Return the (x, y) coordinate for the center point of the cell that contains the specified text.  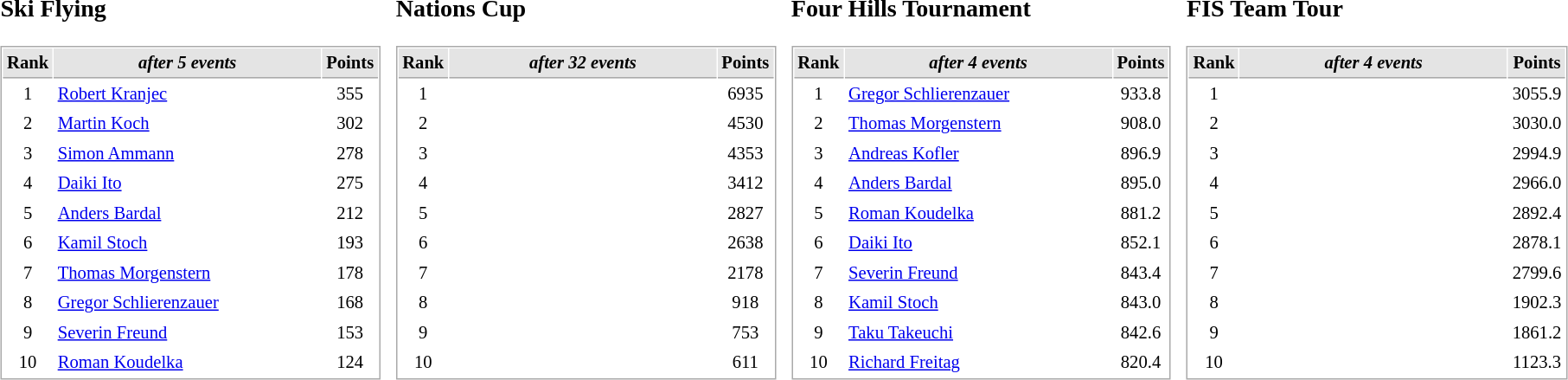
1123.3 (1537, 364)
278 (350, 154)
3055.9 (1537, 95)
842.6 (1141, 334)
881.2 (1141, 215)
Andreas Kofler (979, 154)
3412 (746, 184)
2994.9 (1537, 154)
2799.6 (1537, 274)
895.0 (1141, 184)
168 (350, 303)
918 (746, 303)
820.4 (1141, 364)
Martin Koch (187, 125)
933.8 (1141, 95)
1902.3 (1537, 303)
178 (350, 274)
Robert Kranjec (187, 95)
4530 (746, 125)
124 (350, 364)
Taku Takeuchi (979, 334)
after 5 events (187, 64)
753 (746, 334)
193 (350, 244)
3030.0 (1537, 125)
2178 (746, 274)
908.0 (1141, 125)
896.9 (1141, 154)
Richard Freitag (979, 364)
4353 (746, 154)
843.0 (1141, 303)
Simon Ammann (187, 154)
302 (350, 125)
611 (746, 364)
after 32 events (583, 64)
2638 (746, 244)
1861.2 (1537, 334)
852.1 (1141, 244)
2878.1 (1537, 244)
2827 (746, 215)
212 (350, 215)
6935 (746, 95)
355 (350, 95)
275 (350, 184)
2892.4 (1537, 215)
153 (350, 334)
2966.0 (1537, 184)
843.4 (1141, 274)
